From the cell containing the given text, extract its center point as [X, Y] coordinate. 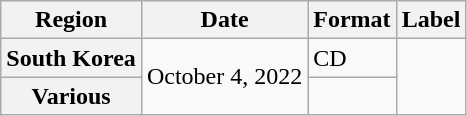
South Korea [72, 58]
October 4, 2022 [224, 77]
CD [352, 58]
Date [224, 20]
Region [72, 20]
Label [431, 20]
Various [72, 96]
Format [352, 20]
